Determine the (X, Y) coordinate at the center of the cell enclosing the given text.  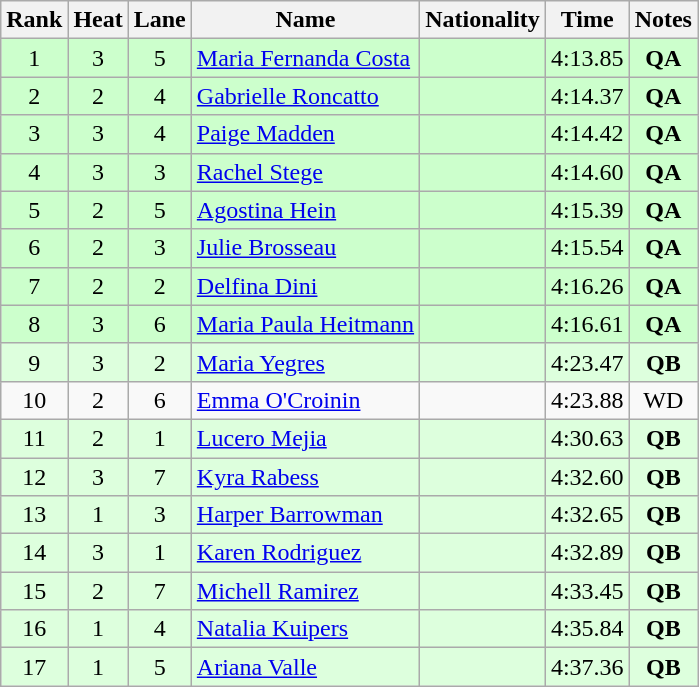
Nationality (483, 20)
13 (34, 515)
4:33.45 (587, 591)
Gabrielle Roncatto (305, 96)
17 (34, 667)
16 (34, 629)
9 (34, 362)
Heat (98, 20)
Agostina Hein (305, 210)
Lucero Mejia (305, 438)
4:14.37 (587, 96)
Natalia Kuipers (305, 629)
4:35.84 (587, 629)
4:16.26 (587, 286)
4:15.54 (587, 248)
4:37.36 (587, 667)
Notes (663, 20)
Paige Madden (305, 134)
4:15.39 (587, 210)
4:14.60 (587, 172)
Emma O'Croinin (305, 400)
4:30.63 (587, 438)
Rachel Stege (305, 172)
Michell Ramirez (305, 591)
Rank (34, 20)
Maria Fernanda Costa (305, 58)
Karen Rodriguez (305, 553)
10 (34, 400)
Julie Brosseau (305, 248)
12 (34, 477)
WD (663, 400)
Harper Barrowman (305, 515)
Time (587, 20)
4:32.65 (587, 515)
8 (34, 324)
15 (34, 591)
Kyra Rabess (305, 477)
11 (34, 438)
4:32.60 (587, 477)
4:16.61 (587, 324)
4:23.88 (587, 400)
4:13.85 (587, 58)
Delfina Dini (305, 286)
4:32.89 (587, 553)
Name (305, 20)
14 (34, 553)
4:23.47 (587, 362)
Lane (160, 20)
Maria Yegres (305, 362)
4:14.42 (587, 134)
Ariana Valle (305, 667)
Maria Paula Heitmann (305, 324)
